Scan for the cell matching the given text and deliver its [x, y] coordinate at center. 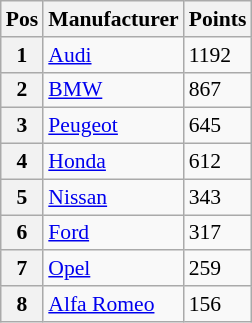
1192 [218, 55]
Honda [113, 162]
7 [22, 269]
2 [22, 90]
Pos [22, 19]
645 [218, 126]
612 [218, 162]
Nissan [113, 197]
Peugeot [113, 126]
4 [22, 162]
8 [22, 304]
Manufacturer [113, 19]
343 [218, 197]
Alfa Romeo [113, 304]
BMW [113, 90]
156 [218, 304]
259 [218, 269]
317 [218, 233]
5 [22, 197]
Audi [113, 55]
Points [218, 19]
Opel [113, 269]
3 [22, 126]
6 [22, 233]
1 [22, 55]
867 [218, 90]
Ford [113, 233]
